Return [x, y] of the center of cell containing provided text 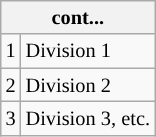
1 [11, 51]
3 [11, 118]
Division 3, etc. [88, 118]
Division 2 [88, 85]
Division 1 [88, 51]
cont... [78, 17]
2 [11, 85]
